Scan for the cell matching the given text and deliver its [x, y] coordinate at center. 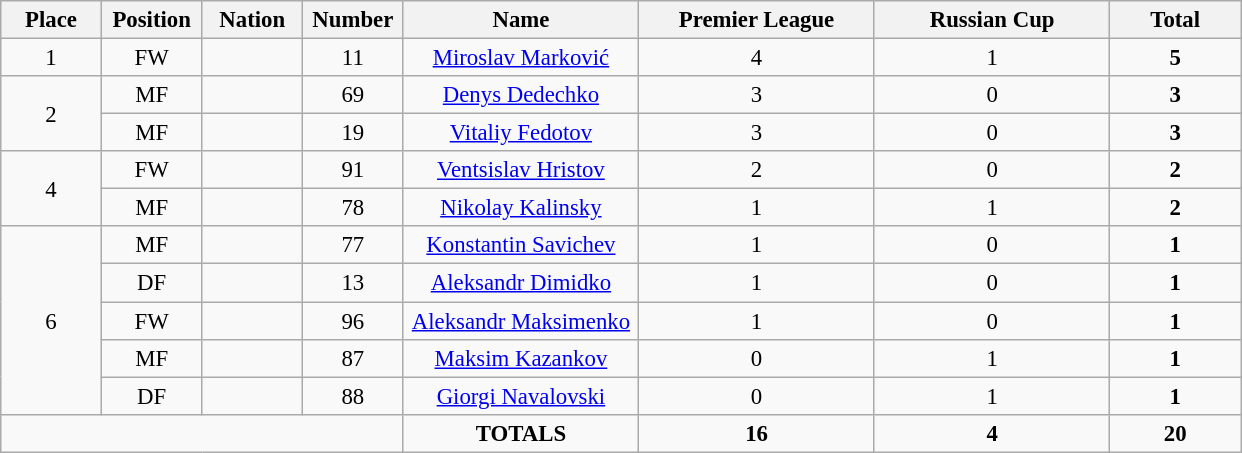
6 [52, 320]
Position [152, 20]
Vitaliy Fedotov [521, 133]
Place [52, 20]
20 [1176, 433]
78 [354, 208]
Denys Dedechko [521, 95]
19 [354, 133]
Aleksandr Maksimenko [521, 321]
88 [354, 396]
69 [354, 95]
Nation [252, 20]
87 [354, 358]
13 [354, 283]
Name [521, 20]
Aleksandr Dimidko [521, 283]
Miroslav Marković [521, 58]
16 [757, 433]
Maksim Kazankov [521, 358]
Premier League [757, 20]
91 [354, 170]
77 [354, 245]
Number [354, 20]
Total [1176, 20]
Giorgi Navalovski [521, 396]
Russian Cup [992, 20]
Nikolay Kalinsky [521, 208]
11 [354, 58]
Ventsislav Hristov [521, 170]
TOTALS [521, 433]
96 [354, 321]
Konstantin Savichev [521, 245]
5 [1176, 58]
